Output the [x, y] coordinate of the center of the cell containing the given text.  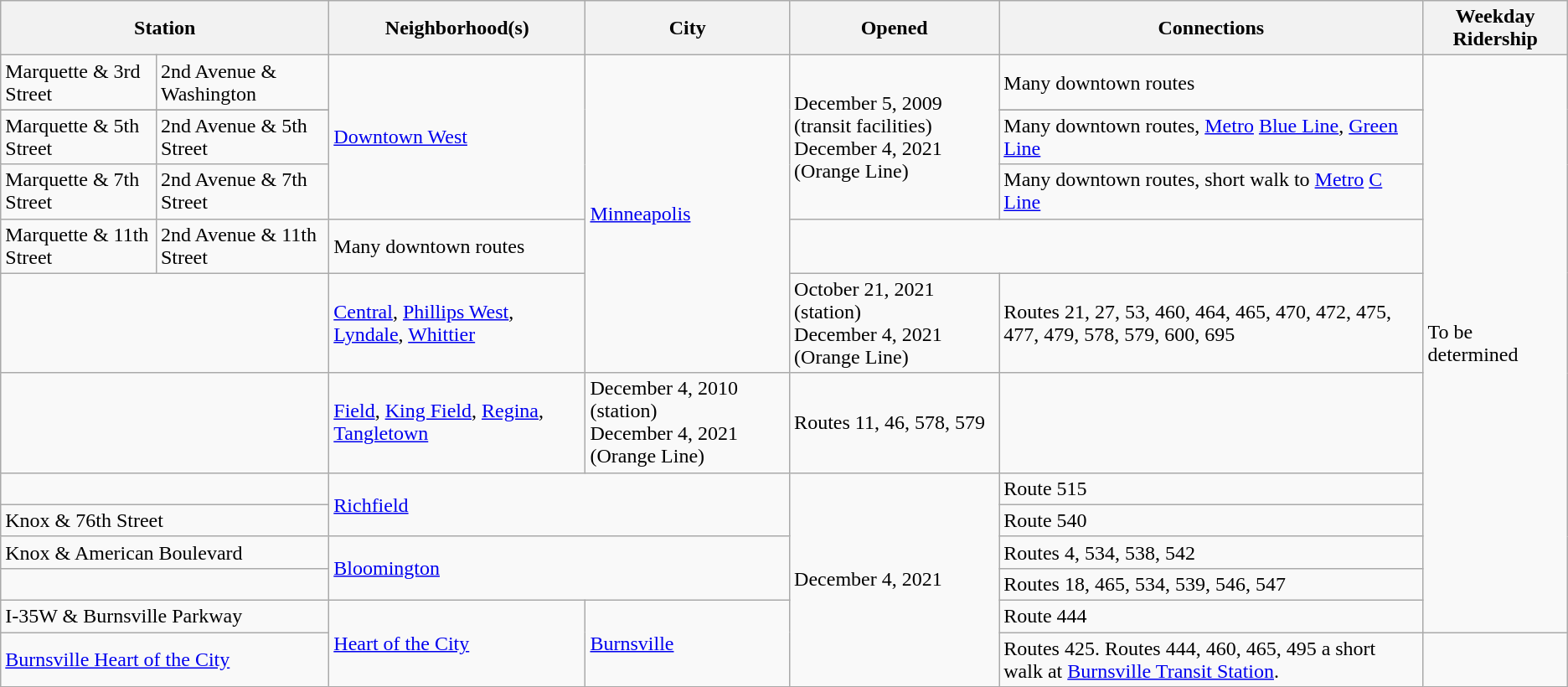
Burnsville [688, 643]
Opened [895, 28]
Route 515 [1211, 488]
2nd Avenue & Washington [242, 82]
Routes 4, 534, 538, 542 [1211, 552]
Field, King Field, Regina, Tangletown [457, 422]
Central, Phillips West, Lyndale, Whittier [457, 323]
Downtown West [457, 137]
Marquette & 3rd Street [79, 82]
Marquette & 5th Street [79, 137]
Routes 11, 46, 578, 579 [895, 422]
Route 540 [1211, 520]
Burnsville Heart of the City [165, 659]
Routes 425. Routes 444, 460, 465, 495 a short walk at Burnsville Transit Station. [1211, 659]
Many downtown routes, Metro Blue Line, Green Line [1211, 137]
December 4, 2010 (station)December 4, 2021 (Orange Line) [688, 422]
Knox & American Boulevard [165, 552]
Routes 21, 27, 53, 460, 464, 465, 470, 472, 475, 477, 479, 578, 579, 600, 695 [1211, 323]
2nd Avenue & 7th Street [242, 191]
Marquette & 7th Street [79, 191]
Neighborhood(s) [457, 28]
Connections [1211, 28]
2nd Avenue & 5th Street [242, 137]
Many downtown routes, short walk to Metro C Line [1211, 191]
Station [165, 28]
I-35W & Burnsville Parkway [165, 616]
December 4, 2021 [895, 580]
Knox & 76th Street [165, 520]
Bloomington [560, 568]
Marquette & 11th Street [79, 246]
Heart of the City [457, 643]
City [688, 28]
Routes 18, 465, 534, 539, 546, 547 [1211, 584]
October 21, 2021 (station)December 4, 2021 (Orange Line) [895, 323]
Richfield [560, 504]
Route 444 [1211, 616]
December 5, 2009 (transit facilities)December 4, 2021 (Orange Line) [895, 137]
To be determined [1495, 343]
2nd Avenue & 11th Street [242, 246]
Minneapolis [688, 214]
Weekday Ridership [1495, 28]
